Determine the (X, Y) coordinate at the center of the cell enclosing the given text.  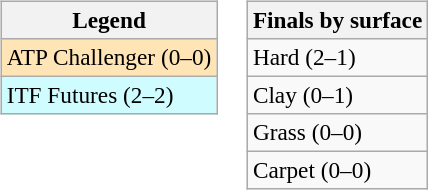
ATP Challenger (0–0) (108, 57)
ITF Futures (2–2) (108, 95)
Finals by surface (337, 20)
Legend (108, 20)
Hard (2–1) (337, 57)
Carpet (0–0) (337, 171)
Clay (0–1) (337, 95)
Grass (0–0) (337, 133)
